Determine the (X, Y) coordinate at the center of the cell enclosing the given text.  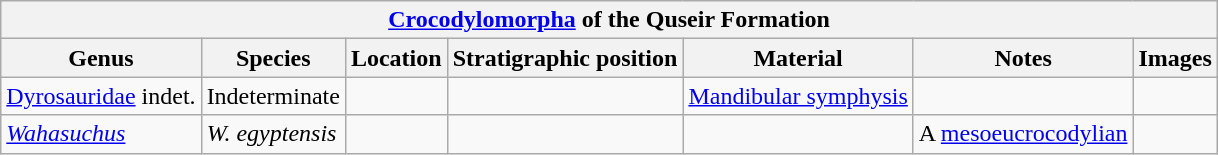
Notes (1023, 58)
Dyrosauridae indet. (101, 96)
Species (273, 58)
Mandibular symphysis (798, 96)
Genus (101, 58)
A mesoeucrocodylian (1023, 134)
Stratigraphic position (565, 58)
Crocodylomorpha of the Quseir Formation (610, 20)
Wahasuchus (101, 134)
Location (396, 58)
Indeterminate (273, 96)
Material (798, 58)
W. egyptensis (273, 134)
Images (1175, 58)
